Determine the [X, Y] coordinate at the center of the cell enclosing the given text.  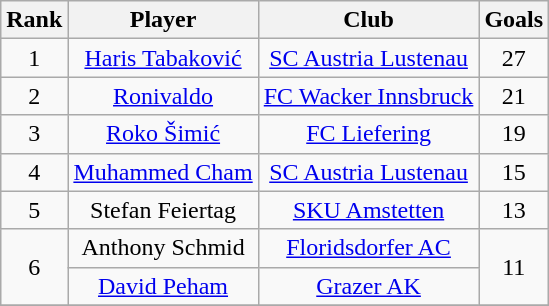
Ronivaldo [163, 96]
Roko Šimić [163, 134]
2 [34, 96]
27 [514, 58]
3 [34, 134]
FC Wacker Innsbruck [368, 96]
Grazer AK [368, 286]
19 [514, 134]
Stefan Feiertag [163, 210]
Goals [514, 20]
1 [34, 58]
6 [34, 267]
21 [514, 96]
Muhammed Cham [163, 172]
Club [368, 20]
Floridsdorfer AC [368, 248]
Rank [34, 20]
Haris Tabaković [163, 58]
FC Liefering [368, 134]
David Peham [163, 286]
Player [163, 20]
11 [514, 267]
4 [34, 172]
Anthony Schmid [163, 248]
5 [34, 210]
15 [514, 172]
13 [514, 210]
SKU Amstetten [368, 210]
